Find where the given text appears and provide that cell's center as (x, y) coordinate. 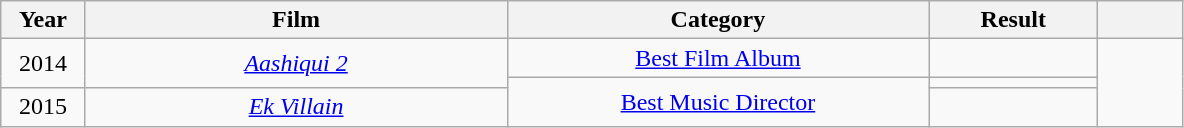
Film (296, 20)
Aashiqui 2 (296, 64)
Best Music Director (718, 102)
2015 (43, 107)
Ek Villain (296, 107)
Category (718, 20)
2014 (43, 64)
Result (1014, 20)
Best Film Album (718, 58)
Year (43, 20)
